Return the (X, Y) coordinate for the center point of the cell that contains the specified text.  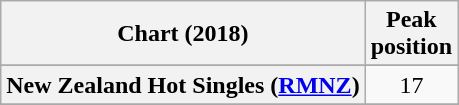
Chart (2018) (183, 34)
Peakposition (411, 34)
17 (411, 85)
New Zealand Hot Singles (RMNZ) (183, 85)
